Extract the [x, y] coordinate from the center of the cell holding the provided text.  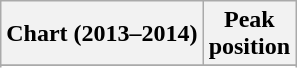
Chart (2013–2014) [102, 34]
Peakposition [249, 34]
